Identify which cell holds the provided text, then report its [x, y] central coordinate. 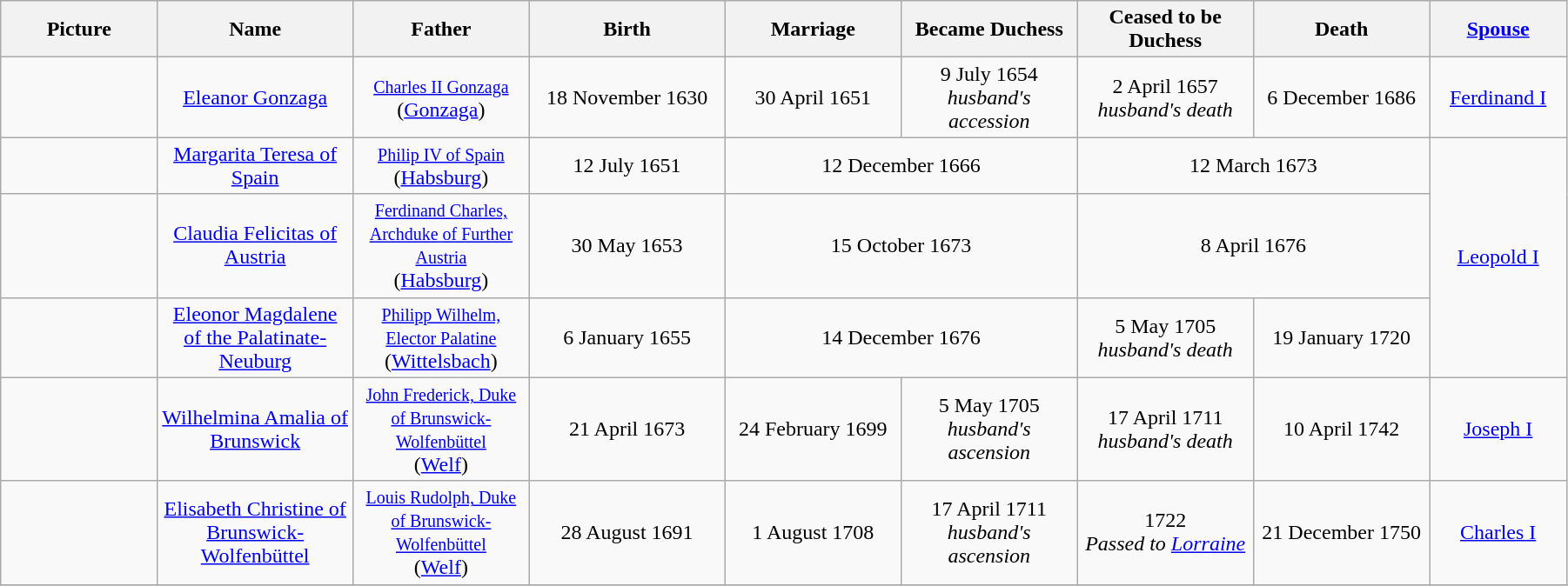
Philip IV of Spain(Habsburg) [441, 165]
Ceased to be Duchess [1165, 30]
Birth [627, 30]
Joseph I [1498, 430]
12 December 1666 [901, 165]
28 August 1691 [627, 532]
Marriage [813, 30]
14 December 1676 [901, 337]
Became Duchess [989, 30]
15 October 1673 [901, 245]
1722Passed to Lorraine [1165, 532]
21 December 1750 [1341, 532]
Name [256, 30]
Charles I [1498, 532]
Philipp Wilhelm, Elector Palatine (Wittelsbach) [441, 337]
Eleonor Magdalene of the Palatinate-Neuburg [256, 337]
6 December 1686 [1341, 97]
12 July 1651 [627, 165]
1 August 1708 [813, 532]
Death [1341, 30]
Spouse [1498, 30]
5 May 1705husband's ascension [989, 430]
30 April 1651 [813, 97]
18 November 1630 [627, 97]
Ferdinand I [1498, 97]
6 January 1655 [627, 337]
9 July 1654husband's accession [989, 97]
Picture [79, 30]
5 May 1705husband's death [1165, 337]
Eleanor Gonzaga [256, 97]
Elisabeth Christine of Brunswick-Wolfenbüttel [256, 532]
Ferdinand Charles, Archduke of Further Austria (Habsburg) [441, 245]
Wilhelmina Amalia of Brunswick [256, 430]
24 February 1699 [813, 430]
Louis Rudolph, Duke of Brunswick-Wolfenbüttel(Welf) [441, 532]
10 April 1742 [1341, 430]
8 April 1676 [1253, 245]
17 April 1711husband's ascension [989, 532]
John Frederick, Duke of Brunswick-Wolfenbüttel(Welf) [441, 430]
2 April 1657husband's death [1165, 97]
17 April 1711husband's death [1165, 430]
Margarita Teresa of Spain [256, 165]
Father [441, 30]
Leopold I [1498, 257]
Claudia Felicitas of Austria [256, 245]
12 March 1673 [1253, 165]
30 May 1653 [627, 245]
21 April 1673 [627, 430]
19 January 1720 [1341, 337]
Charles II Gonzaga (Gonzaga) [441, 97]
